For the text-containing cell, return its midpoint in (X, Y) coordinate format. 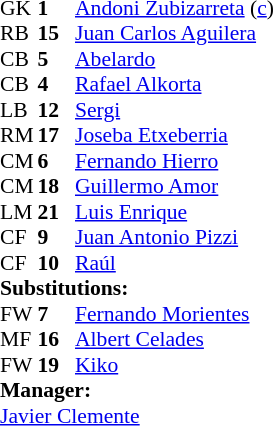
18 (57, 187)
16 (57, 339)
MF (19, 339)
15 (57, 33)
21 (57, 212)
7 (57, 314)
RM (19, 135)
LB (19, 110)
LM (19, 212)
19 (57, 365)
10 (57, 263)
6 (57, 161)
5 (57, 59)
RB (19, 33)
17 (57, 135)
9 (57, 237)
4 (57, 85)
12 (57, 110)
